Search for the cell housing the specified text and yield its (x, y) center coordinate. 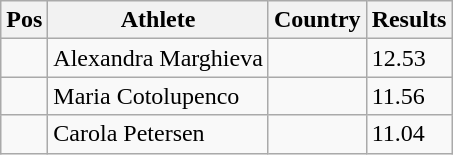
Pos (24, 20)
Maria Cotolupenco (158, 96)
12.53 (409, 58)
Country (317, 20)
11.56 (409, 96)
Athlete (158, 20)
Carola Petersen (158, 134)
11.04 (409, 134)
Alexandra Marghieva (158, 58)
Results (409, 20)
